Locate the cell with the specified text and output its [X, Y] center coordinate. 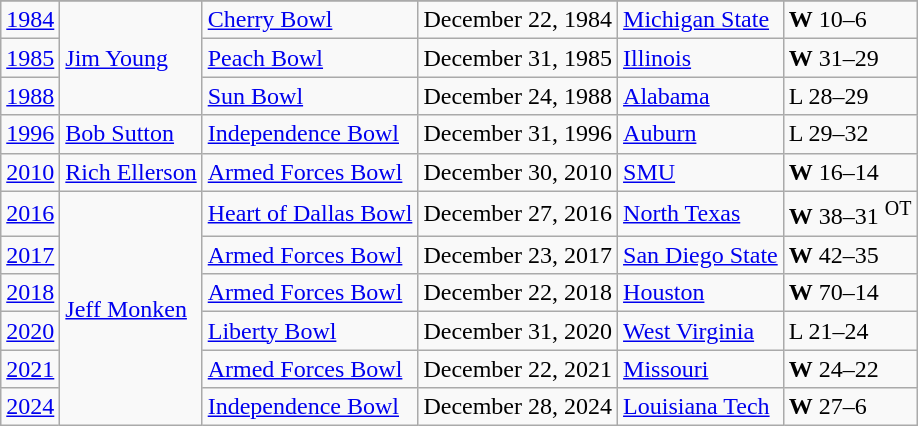
December 23, 2017 [518, 255]
W 38–31 OT [850, 214]
December 30, 2010 [518, 172]
W 27–6 [850, 407]
Michigan State [701, 20]
Jeff Monken [131, 308]
1984 [30, 20]
Louisiana Tech [701, 407]
1996 [30, 134]
December 22, 2018 [518, 293]
2016 [30, 214]
Peach Bowl [310, 58]
2017 [30, 255]
West Virginia [701, 331]
W 31–29 [850, 58]
W 10–6 [850, 20]
W 42–35 [850, 255]
L 28–29 [850, 96]
2020 [30, 331]
December 22, 2021 [518, 369]
2024 [30, 407]
SMU [701, 172]
Liberty Bowl [310, 331]
Sun Bowl [310, 96]
L 21–24 [850, 331]
1985 [30, 58]
Bob Sutton [131, 134]
Heart of Dallas Bowl [310, 214]
San Diego State [701, 255]
December 27, 2016 [518, 214]
L 29–32 [850, 134]
W 16–14 [850, 172]
December 31, 2020 [518, 331]
W 70–14 [850, 293]
Auburn [701, 134]
Cherry Bowl [310, 20]
Houston [701, 293]
December 28, 2024 [518, 407]
December 31, 1996 [518, 134]
Rich Ellerson [131, 172]
2018 [30, 293]
2010 [30, 172]
1988 [30, 96]
Jim Young [131, 58]
December 22, 1984 [518, 20]
Alabama [701, 96]
Missouri [701, 369]
North Texas [701, 214]
December 24, 1988 [518, 96]
December 31, 1985 [518, 58]
W 24–22 [850, 369]
2021 [30, 369]
Illinois [701, 58]
